Return (X, Y) of the center of cell containing provided text 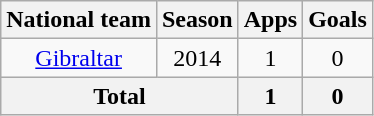
Total (120, 96)
Apps (270, 20)
National team (79, 20)
2014 (197, 58)
Season (197, 20)
Gibraltar (79, 58)
Goals (338, 20)
